Find where the given text appears and provide that cell's center as (X, Y) coordinate. 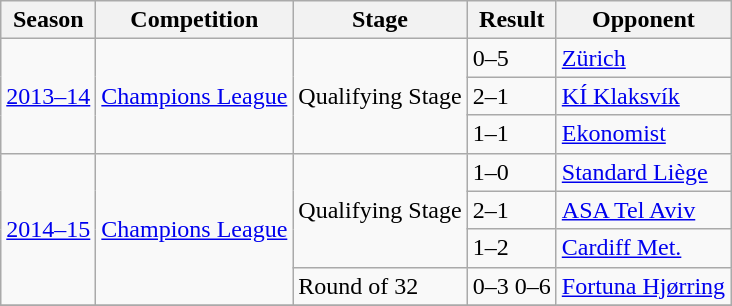
Ekonomist (643, 134)
Opponent (643, 20)
Standard Liège (643, 172)
2013–14 (48, 96)
0–5 (512, 58)
Zürich (643, 58)
1–0 (512, 172)
Season (48, 20)
1–2 (512, 248)
KÍ Klaksvík (643, 96)
Competition (194, 20)
Fortuna Hjørring (643, 286)
2014–15 (48, 229)
Round of 32 (380, 286)
Cardiff Met. (643, 248)
1–1 (512, 134)
0–3 0–6 (512, 286)
Result (512, 20)
ASA Tel Aviv (643, 210)
Stage (380, 20)
